Detect which cell encompasses the target text, then output its (X, Y) center coordinate. 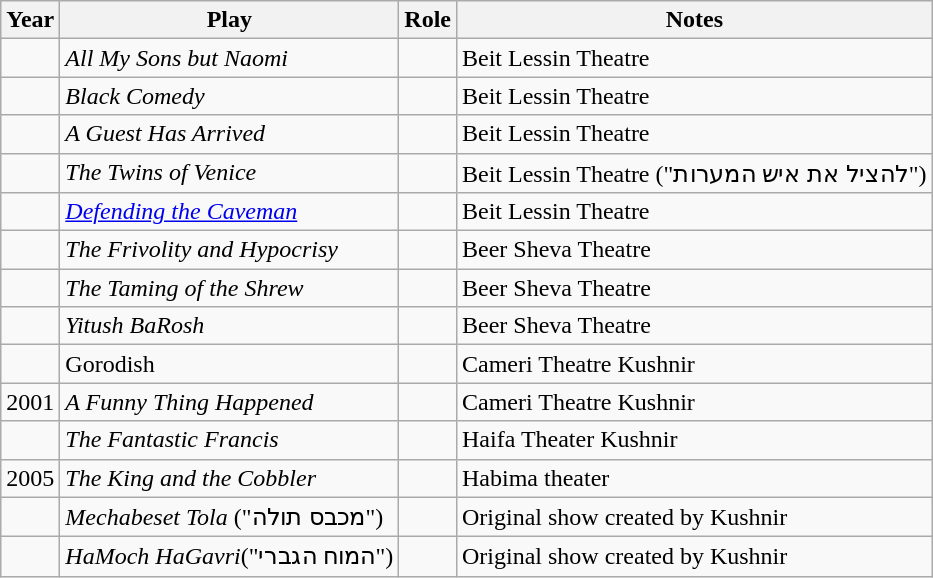
Mechabeset Tola ("מכבס תולה") (230, 517)
Role (428, 20)
Habima theater (694, 478)
Year (30, 20)
2001 (30, 402)
A Funny Thing Happened (230, 402)
Haifa Theater Kushnir (694, 440)
Gorodish (230, 364)
Beit Lessin Theatre ("להציל את איש המערות") (694, 173)
The Frivolity and Hypocrisy (230, 250)
The Twins of Venice (230, 173)
2005 (30, 478)
Yitush BaRosh (230, 326)
Notes (694, 20)
HaMoch HaGavri("המוח הגברי") (230, 557)
A Guest Has Arrived (230, 134)
Defending the Caveman (230, 212)
The Taming of the Shrew (230, 288)
The King and the Cobbler (230, 478)
The Fantastic Francis (230, 440)
All My Sons but Naomi (230, 58)
Black Comedy (230, 96)
Play (230, 20)
